Determine the [X, Y] coordinate at the center of the cell enclosing the given text.  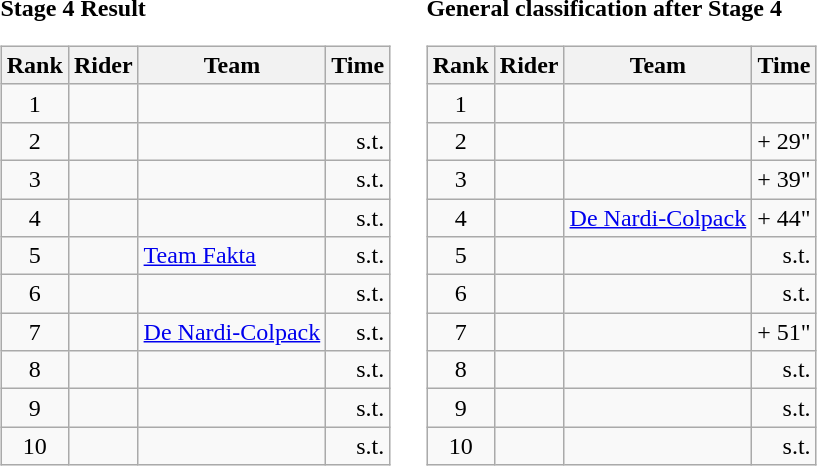
+ 29" [784, 141]
Team Fakta [232, 256]
+ 44" [784, 217]
+ 51" [784, 332]
+ 39" [784, 179]
